Return (x, y) of the center of cell containing provided text 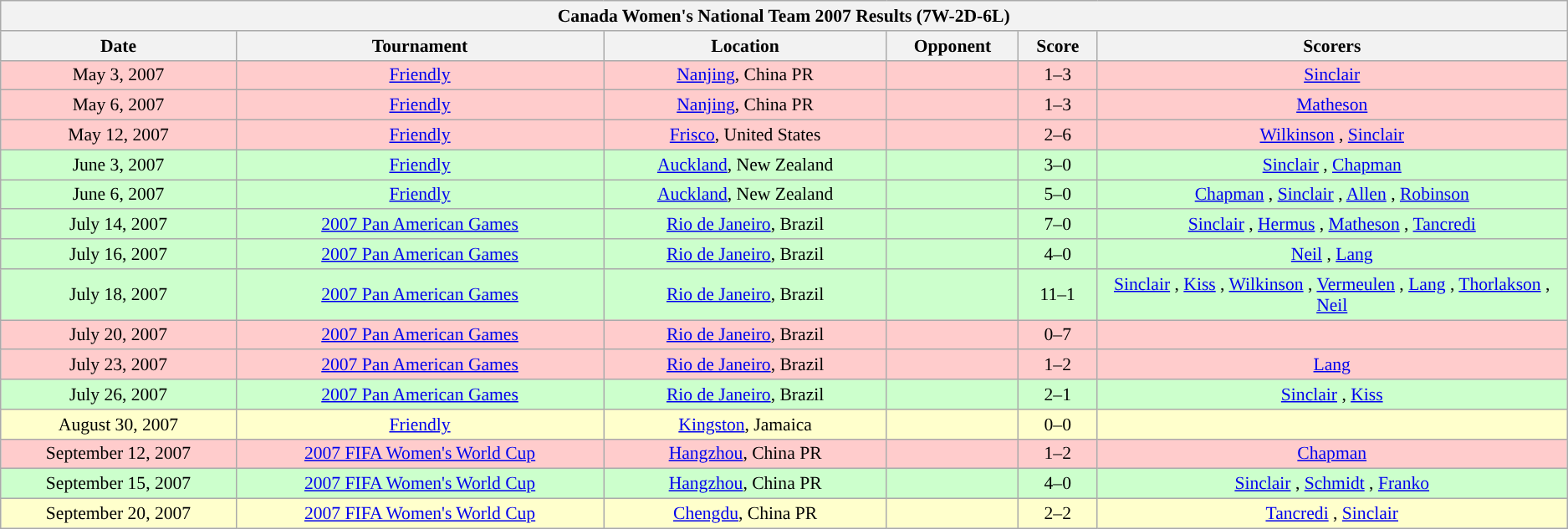
Sinclair (1332, 75)
Location (745, 46)
Sinclair , Chapman (1332, 165)
Neil , Lang (1332, 254)
May 6, 2007 (119, 105)
September 12, 2007 (119, 454)
0–0 (1058, 425)
June 3, 2007 (119, 165)
July 23, 2007 (119, 365)
5–0 (1058, 195)
Scorers (1332, 46)
11–1 (1058, 294)
September 15, 2007 (119, 484)
Canada Women's National Team 2007 Results (7W-2D-6L) (784, 16)
Lang (1332, 365)
Tournament (420, 46)
7–0 (1058, 225)
Chapman , Sinclair , Allen , Robinson (1332, 195)
Sinclair , Schmidt , Franko (1332, 484)
July 26, 2007 (119, 394)
July 20, 2007 (119, 335)
Kingston, Jamaica (745, 425)
Chengdu, China PR (745, 514)
Sinclair , Hermus , Matheson , Tancredi (1332, 225)
May 3, 2007 (119, 75)
Date (119, 46)
Wilkinson , Sinclair (1332, 135)
Frisco, United States (745, 135)
Opponent (952, 46)
August 30, 2007 (119, 425)
2–2 (1058, 514)
0–7 (1058, 335)
July 18, 2007 (119, 294)
July 14, 2007 (119, 225)
Score (1058, 46)
Matheson (1332, 105)
2–1 (1058, 394)
Sinclair , Kiss (1332, 394)
July 16, 2007 (119, 254)
3–0 (1058, 165)
Chapman (1332, 454)
Tancredi , Sinclair (1332, 514)
May 12, 2007 (119, 135)
Sinclair , Kiss , Wilkinson , Vermeulen , Lang , Thorlakson , Neil (1332, 294)
September 20, 2007 (119, 514)
June 6, 2007 (119, 195)
2–6 (1058, 135)
